Return [x, y] of the center of cell containing provided text 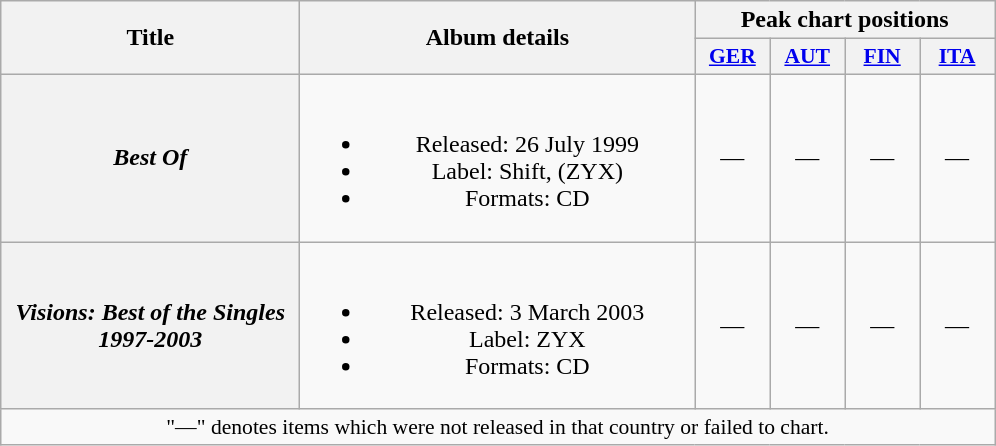
"—" denotes items which were not released in that country or failed to chart. [498, 427]
AUT [808, 57]
FIN [882, 57]
Visions: Best of the Singles 1997-2003 [150, 326]
GER [732, 57]
Peak chart positions [845, 20]
Album details [498, 38]
Released: 26 July 1999Label: Shift, (ZYX)Formats: CD [498, 158]
Released: 3 March 2003Label: ZYXFormats: CD [498, 326]
Best Of [150, 158]
Title [150, 38]
ITA [958, 57]
